Find where the given text appears and provide that cell's center as (X, Y) coordinate. 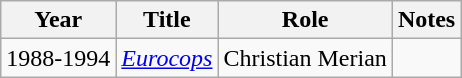
Role (305, 20)
Eurocops (167, 58)
Notes (426, 20)
Title (167, 20)
Year (58, 20)
1988-1994 (58, 58)
Christian Merian (305, 58)
